Return the [x, y] coordinate for the center point of the cell that contains the specified text.  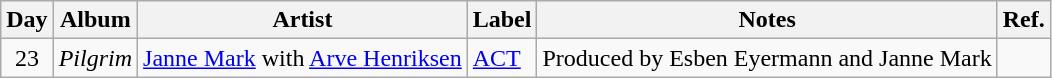
Janne Mark with Arve Henriksen [303, 58]
Notes [767, 20]
Label [502, 20]
ACT [502, 58]
Day [27, 20]
Album [95, 20]
Ref. [1024, 20]
23 [27, 58]
Pilgrim [95, 58]
Produced by Esben Eyermann and Janne Mark [767, 58]
Artist [303, 20]
